Find where the given text appears and provide that cell's center as [X, Y] coordinate. 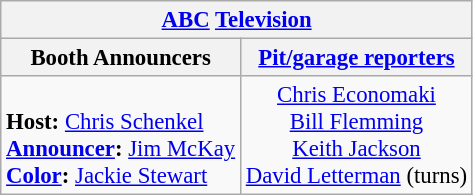
Host: Chris Schenkel Announcer: Jim McKay Color: Jackie Stewart [121, 136]
ABC Television [237, 20]
Booth Announcers [121, 58]
Chris EconomakiBill FlemmingKeith JacksonDavid Letterman (turns) [356, 136]
Pit/garage reporters [356, 58]
